Find where the given text appears and provide that cell's center as (x, y) coordinate. 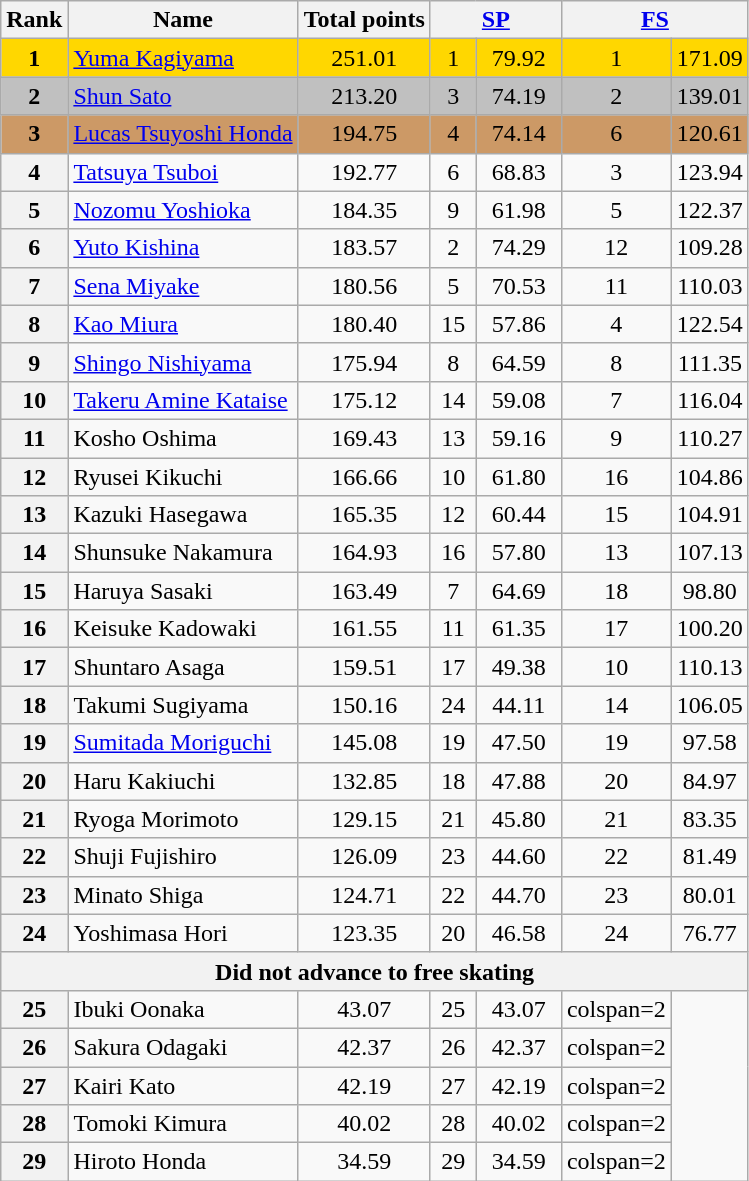
107.13 (710, 553)
123.35 (364, 933)
98.80 (710, 591)
SP (496, 20)
163.49 (364, 591)
110.27 (710, 438)
Yoshimasa Hori (183, 933)
68.83 (518, 172)
Minato Shiga (183, 895)
150.16 (364, 705)
59.08 (518, 400)
192.77 (364, 172)
61.35 (518, 629)
180.56 (364, 286)
76.77 (710, 933)
124.71 (364, 895)
100.20 (710, 629)
175.12 (364, 400)
Yuto Kishina (183, 248)
74.19 (518, 96)
Sakura Odagaki (183, 1047)
106.05 (710, 705)
Haruya Sasaki (183, 591)
Ryusei Kikuchi (183, 477)
Shingo Nishiyama (183, 362)
184.35 (364, 210)
110.03 (710, 286)
80.01 (710, 895)
111.35 (710, 362)
116.04 (710, 400)
Takeru Amine Kataise (183, 400)
Ryoga Morimoto (183, 819)
Hiroto Honda (183, 1162)
Tomoki Kimura (183, 1124)
61.98 (518, 210)
169.43 (364, 438)
57.80 (518, 553)
47.88 (518, 781)
46.58 (518, 933)
44.70 (518, 895)
Takumi Sugiyama (183, 705)
Lucas Tsuyoshi Honda (183, 134)
164.93 (364, 553)
110.13 (710, 667)
Tatsuya Tsuboi (183, 172)
Keisuke Kadowaki (183, 629)
126.09 (364, 857)
84.97 (710, 781)
Rank (34, 20)
79.92 (518, 58)
49.38 (518, 667)
Sumitada Moriguchi (183, 743)
Total points (364, 20)
59.16 (518, 438)
60.44 (518, 515)
83.35 (710, 819)
175.94 (364, 362)
194.75 (364, 134)
Haru Kakiuchi (183, 781)
104.86 (710, 477)
Shunsuke Nakamura (183, 553)
74.14 (518, 134)
Kao Miura (183, 324)
64.69 (518, 591)
139.01 (710, 96)
159.51 (364, 667)
129.15 (364, 819)
FS (654, 20)
171.09 (710, 58)
Shuntaro Asaga (183, 667)
Kosho Oshima (183, 438)
81.49 (710, 857)
180.40 (364, 324)
45.80 (518, 819)
64.59 (518, 362)
Ibuki Oonaka (183, 1009)
122.37 (710, 210)
145.08 (364, 743)
61.80 (518, 477)
Yuma Kagiyama (183, 58)
122.54 (710, 324)
74.29 (518, 248)
57.86 (518, 324)
Shun Sato (183, 96)
165.35 (364, 515)
Did not advance to free skating (375, 971)
251.01 (364, 58)
Name (183, 20)
70.53 (518, 286)
104.91 (710, 515)
183.57 (364, 248)
213.20 (364, 96)
97.58 (710, 743)
Shuji Fujishiro (183, 857)
Kazuki Hasegawa (183, 515)
161.55 (364, 629)
123.94 (710, 172)
Sena Miyake (183, 286)
44.11 (518, 705)
Nozomu Yoshioka (183, 210)
Kairi Kato (183, 1085)
120.61 (710, 134)
47.50 (518, 743)
166.66 (364, 477)
44.60 (518, 857)
132.85 (364, 781)
109.28 (710, 248)
